Output the (X, Y) coordinate of the center of the cell containing the given text.  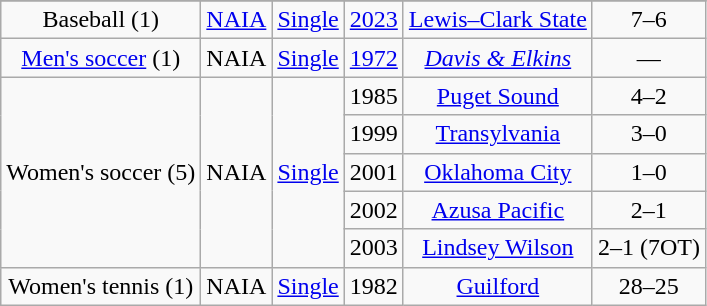
2002 (374, 210)
1985 (374, 96)
Transylvania (498, 134)
Women's tennis (1) (101, 286)
2003 (374, 248)
Men's soccer (1) (101, 58)
Lindsey Wilson (498, 248)
1982 (374, 286)
— (648, 58)
Guilford (498, 286)
3–0 (648, 134)
28–25 (648, 286)
Baseball (1) (101, 20)
2001 (374, 172)
Women's soccer (5) (101, 172)
1999 (374, 134)
Puget Sound (498, 96)
1–0 (648, 172)
Oklahoma City (498, 172)
2–1 (7OT) (648, 248)
7–6 (648, 20)
2–1 (648, 210)
Davis & Elkins (498, 58)
Lewis–Clark State (498, 20)
1972 (374, 58)
Azusa Pacific (498, 210)
2023 (374, 20)
4–2 (648, 96)
